Locate the cell with the specified text and output its [X, Y] center coordinate. 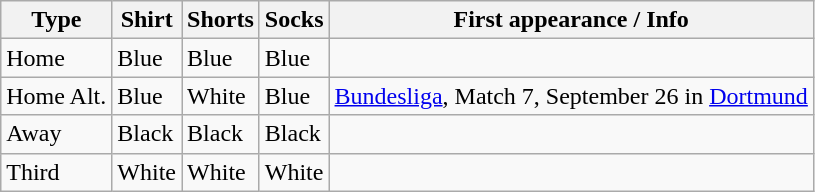
Third [56, 172]
Type [56, 20]
Shorts [221, 20]
Home Alt. [56, 96]
Socks [294, 20]
Away [56, 134]
First appearance / Info [571, 20]
Bundesliga, Match 7, September 26 in Dortmund [571, 96]
Shirt [147, 20]
Home [56, 58]
